Detect which cell encompasses the target text, then output its [X, Y] center coordinate. 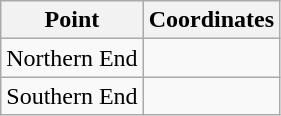
Coordinates [211, 20]
Southern End [72, 96]
Northern End [72, 58]
Point [72, 20]
